Find where the given text appears and provide that cell's center as (X, Y) coordinate. 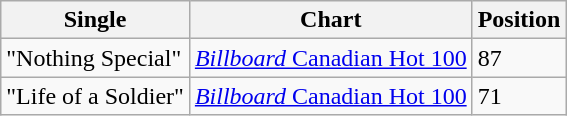
Position (519, 20)
87 (519, 58)
"Nothing Special" (96, 58)
71 (519, 96)
Chart (330, 20)
Single (96, 20)
"Life of a Soldier" (96, 96)
